Identify which cell holds the provided text, then report its (x, y) central coordinate. 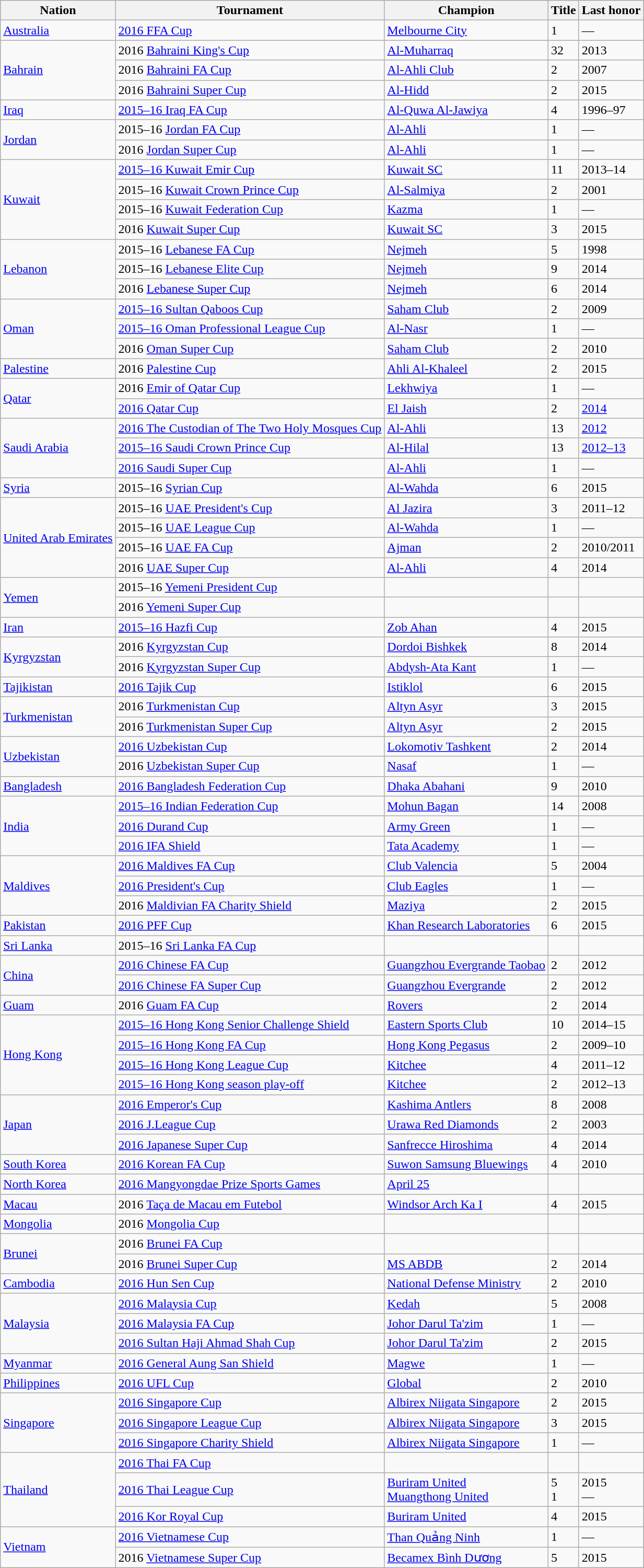
Al-Hidd (466, 90)
Singapore (58, 1423)
Qatar (58, 398)
2016 Maldivian FA Charity Shield (250, 906)
2016 Turkmenistan Super Cup (250, 727)
Uzbekistan (58, 756)
Dhaka Abahani (466, 786)
Suwon Samsung Bluewings (466, 1164)
2016 PFF Cup (250, 926)
Jordan (58, 140)
Macau (58, 1204)
2016 The Custodian of The Two Holy Mosques Cup (250, 428)
2014–15 (611, 1025)
2016 Kuwait Super Cup (250, 229)
Pakistan (58, 926)
Champion (466, 10)
Thailand (58, 1490)
2015–16 Yemeni President Cup (250, 587)
Australia (58, 30)
Yemen (58, 597)
2015–16 UAE League Cup (250, 527)
2015–16 Kuwait Emir Cup (250, 169)
Sri Lanka (58, 946)
2016 Chinese FA Super Cup (250, 985)
2004 (611, 866)
2016 Yemeni Super Cup (250, 607)
2016 IFA Shield (250, 846)
1998 (611, 249)
2016 Chinese FA Cup (250, 965)
Kashima Antlers (466, 1104)
2016 Bahraini FA Cup (250, 70)
Hong Kong Pegasus (466, 1045)
India (58, 826)
2016 UFL Cup (250, 1383)
Ajman (466, 547)
2016 Vietnamese Cup (250, 1537)
Maldives (58, 885)
2016 Malaysia FA Cup (250, 1323)
Club Eagles (466, 886)
Club Valencia (466, 866)
2016 Taça de Macau em Futebol (250, 1204)
2015–16 Kuwait Crown Prince Cup (250, 189)
Bangladesh (58, 786)
Hong Kong (58, 1055)
Global (466, 1383)
2016 Durand Cup (250, 826)
Oman (58, 329)
Army Green (466, 826)
Urawa Red Diamonds (466, 1124)
2016 Mongolia Cup (250, 1224)
2009 (611, 309)
Guangzhou Evergrande (466, 985)
2015–16 Kuwait Federation Cup (250, 209)
Nasaf (466, 766)
Vietnam (58, 1547)
2016 Turkmenistan Cup (250, 707)
2016 Mangyongdae Prize Sports Games (250, 1184)
2015–16 UAE FA Cup (250, 547)
United Arab Emirates (58, 537)
2015–16 Hong Kong FA Cup (250, 1045)
2015–16 Jordan FA Cup (250, 130)
10 (564, 1025)
2016 UAE Super Cup (250, 567)
Turkmenistan (58, 717)
Brunei (58, 1254)
North Korea (58, 1184)
2015–16 Hong Kong Senior Challenge Shield (250, 1025)
South Korea (58, 1164)
Sanfrecce Hiroshima (466, 1144)
2016 Malaysia Cup (250, 1304)
2016 Thai FA Cup (250, 1462)
2016 Kor Royal Cup (250, 1516)
2016 Singapore Charity Shield (250, 1443)
2016 Bangladesh Federation Cup (250, 786)
Buriram UnitedMuangthong United (466, 1490)
2016 Qatar Cup (250, 408)
Japan (58, 1124)
Kazma (466, 209)
2015–16 Hong Kong season play-off (250, 1085)
Dordoi Bishkek (466, 647)
2016 Hun Sen Cup (250, 1284)
2016 FFA Cup (250, 30)
2016 Emir of Qatar Cup (250, 388)
2016 Singapore League Cup (250, 1423)
2016 Sultan Haji Ahmad Shah Cup (250, 1343)
2016 Emperor's Cup (250, 1104)
Magwe (466, 1363)
2015–16 Indian Federation Cup (250, 806)
Bahrain (58, 70)
2016 Oman Super Cup (250, 349)
2010/2011 (611, 547)
Al-Salmiya (466, 189)
Al-Muharraq (466, 50)
2016 Guam FA Cup (250, 1005)
Maziya (466, 906)
2016 Kyrgyzstan Super Cup (250, 667)
MS ABDB (466, 1264)
Malaysia (58, 1323)
2016 Kyrgyzstan Cup (250, 647)
Al Jazira (466, 508)
China (58, 975)
Tournament (250, 10)
Than Quảng Ninh (466, 1537)
2016 Thai League Cup (250, 1490)
2015–16 Syrian Cup (250, 488)
2015–16 Sultan Qaboos Cup (250, 309)
2015–16 Sri Lanka FA Cup (250, 946)
Cambodia (58, 1284)
National Defense Ministry (466, 1284)
2016 Saudi Super Cup (250, 468)
Title (564, 10)
Istiklol (466, 687)
2013 (611, 50)
2015–16 UAE President's Cup (250, 508)
Palestine (58, 368)
2007 (611, 70)
Rovers (466, 1005)
2015–16 Iraq FA Cup (250, 110)
2016 Brunei FA Cup (250, 1244)
2016 Maldives FA Cup (250, 866)
Guangzhou Evergrande Taobao (466, 965)
2016 Uzbekistan Cup (250, 746)
Lebanon (58, 269)
Iran (58, 627)
Guam (58, 1005)
Lokomotiv Tashkent (466, 746)
2016 Tajik Cup (250, 687)
Mongolia (58, 1224)
Myanmar (58, 1363)
2015–16 Saudi Crown Prince Cup (250, 448)
2015–16 Hong Kong League Cup (250, 1065)
2016 J.League Cup (250, 1124)
Tata Academy (466, 846)
Khan Research Laboratories (466, 926)
Becamex Bình Dương (466, 1558)
Nation (58, 10)
2013–14 (611, 169)
2015–16 Lebanese FA Cup (250, 249)
11 (564, 169)
14 (564, 806)
El Jaish (466, 408)
2015— (611, 1490)
Al-Quwa Al-Jawiya (466, 110)
2016 Uzbekistan Super Cup (250, 766)
Philippines (58, 1383)
Kuwait (58, 199)
Lekhwiya (466, 388)
Eastern Sports Club (466, 1025)
2016 Japanese Super Cup (250, 1144)
Windsor Arch Ka I (466, 1204)
2016 Vietnamese Super Cup (250, 1558)
51 (564, 1490)
April 25 (466, 1184)
2016 Bahraini King's Cup (250, 50)
2016 Lebanese Super Cup (250, 289)
2016 Brunei Super Cup (250, 1264)
2001 (611, 189)
2016 General Aung San Shield (250, 1363)
Zob Ahan (466, 627)
Iraq (58, 110)
Mohun Bagan (466, 806)
Last honor (611, 10)
Kyrgyzstan (58, 657)
Kedah (466, 1304)
2016 Palestine Cup (250, 368)
2003 (611, 1124)
32 (564, 50)
Al-Nasr (466, 329)
Abdysh-Ata Kant (466, 667)
Melbourne City (466, 30)
Tajikistan (58, 687)
2015–16 Lebanese Elite Cup (250, 269)
2009–10 (611, 1045)
2016 Singapore Cup (250, 1403)
2016 Korean FA Cup (250, 1164)
2015–16 Oman Professional League Cup (250, 329)
2016 Bahraini Super Cup (250, 90)
1996–97 (611, 110)
Al-Ahli Club (466, 70)
2015–16 Hazfi Cup (250, 627)
Buriram United (466, 1516)
2016 President's Cup (250, 886)
2016 Jordan Super Cup (250, 149)
Saudi Arabia (58, 448)
Ahli Al-Khaleel (466, 368)
Syria (58, 488)
Al-Hilal (466, 448)
